Provide the [X, Y] coordinate of the cell's center where the given text is located.  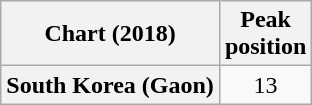
Chart (2018) [110, 34]
South Korea (Gaon) [110, 85]
13 [265, 85]
Peakposition [265, 34]
